Capture the cell that displays the provided text and extract its (X, Y) central coordinate. 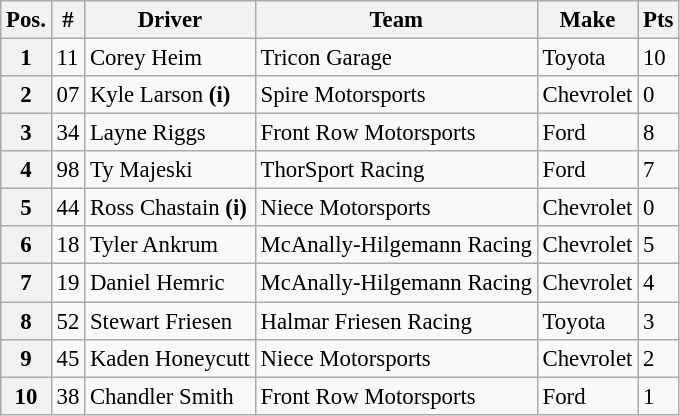
Ross Chastain (i) (170, 208)
19 (68, 283)
Stewart Friesen (170, 321)
Spire Motorsports (396, 95)
ThorSport Racing (396, 170)
9 (26, 358)
11 (68, 58)
Layne Riggs (170, 133)
07 (68, 95)
38 (68, 396)
45 (68, 358)
Daniel Hemric (170, 283)
Kaden Honeycutt (170, 358)
Chandler Smith (170, 396)
Halmar Friesen Racing (396, 321)
# (68, 20)
Kyle Larson (i) (170, 95)
Corey Heim (170, 58)
44 (68, 208)
Ty Majeski (170, 170)
52 (68, 321)
Driver (170, 20)
Make (587, 20)
34 (68, 133)
Pos. (26, 20)
Tricon Garage (396, 58)
Team (396, 20)
Tyler Ankrum (170, 245)
18 (68, 245)
Pts (658, 20)
98 (68, 170)
6 (26, 245)
